Search for the cell housing the specified text and yield its (x, y) center coordinate. 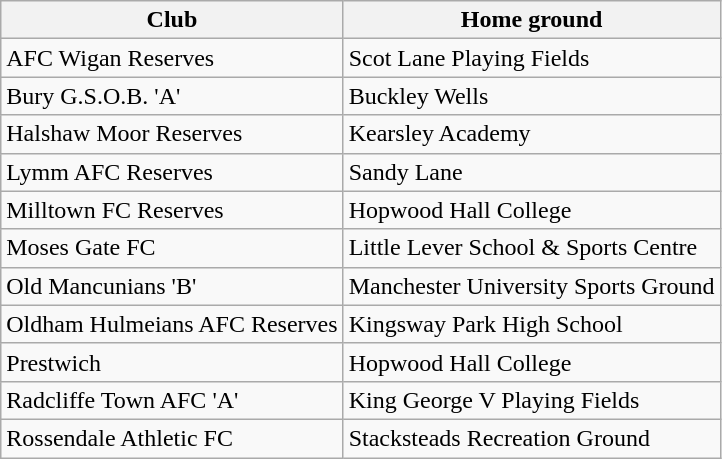
Little Lever School & Sports Centre (532, 248)
Rossendale Athletic FC (172, 438)
Club (172, 20)
Prestwich (172, 362)
Manchester University Sports Ground (532, 286)
Oldham Hulmeians AFC Reserves (172, 324)
Buckley Wells (532, 96)
Old Mancunians 'B' (172, 286)
Home ground (532, 20)
Bury G.S.O.B. 'A' (172, 96)
Halshaw Moor Reserves (172, 134)
Lymm AFC Reserves (172, 172)
Radcliffe Town AFC 'A' (172, 400)
Kingsway Park High School (532, 324)
Sandy Lane (532, 172)
AFC Wigan Reserves (172, 58)
Scot Lane Playing Fields (532, 58)
Moses Gate FC (172, 248)
Kearsley Academy (532, 134)
King George V Playing Fields (532, 400)
Milltown FC Reserves (172, 210)
Stacksteads Recreation Ground (532, 438)
